Provide the (X, Y) coordinate of the cell's center where the given text is located.  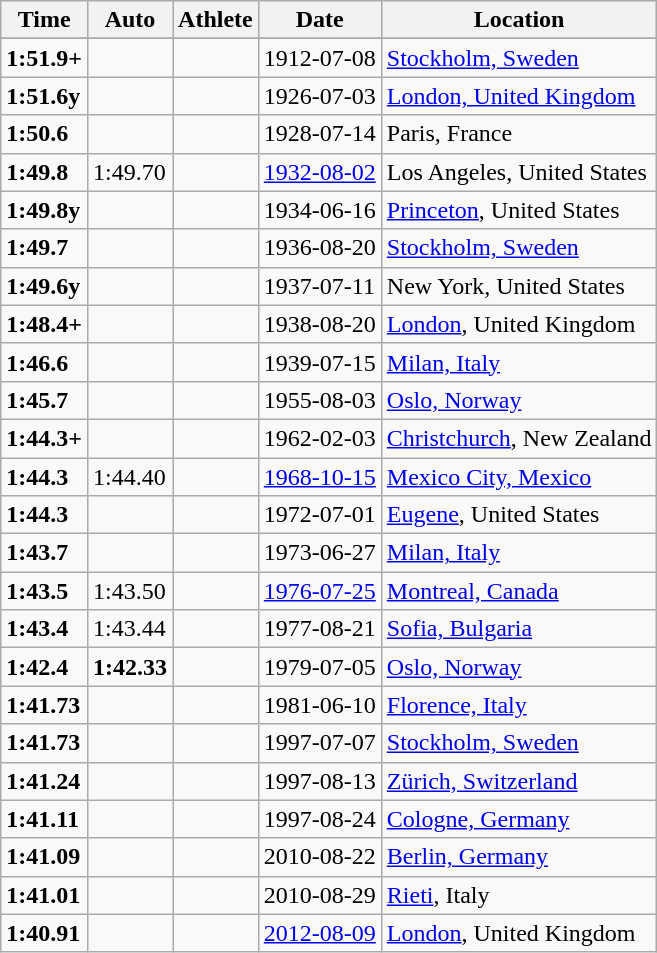
2010-08-22 (320, 857)
1934-06-16 (320, 210)
Location (519, 20)
1936-08-20 (320, 248)
1:45.7 (44, 400)
1:42.33 (130, 667)
1955-08-03 (320, 400)
1:43.7 (44, 553)
1997-08-13 (320, 781)
1:41.11 (44, 819)
Zürich, Switzerland (519, 781)
1981-06-10 (320, 705)
1926-07-03 (320, 96)
1976-07-25 (320, 591)
1937-07-11 (320, 286)
Princeton, United States (519, 210)
1:43.5 (44, 591)
Florence, Italy (519, 705)
1:46.6 (44, 362)
1:50.6 (44, 134)
Date (320, 20)
1:41.24 (44, 781)
1:44.40 (130, 477)
Auto (130, 20)
1:43.50 (130, 591)
1973-06-27 (320, 553)
Montreal, Canada (519, 591)
1:49.8y (44, 210)
1928-07-14 (320, 134)
1939-07-15 (320, 362)
Eugene, United States (519, 515)
Cologne, Germany (519, 819)
1938-08-20 (320, 324)
1:41.09 (44, 857)
1977-08-21 (320, 629)
1:49.70 (130, 172)
1:48.4+ (44, 324)
1:49.6y (44, 286)
1:43.44 (130, 629)
1:41.01 (44, 895)
Mexico City, Mexico (519, 477)
Paris, France (519, 134)
1:51.6y (44, 96)
1:44.3+ (44, 438)
Berlin, Germany (519, 857)
1962-02-03 (320, 438)
2012-08-09 (320, 933)
1912-07-08 (320, 58)
2010-08-29 (320, 895)
Time (44, 20)
1:43.4 (44, 629)
Sofia, Bulgaria (519, 629)
1972-07-01 (320, 515)
1:42.4 (44, 667)
Rieti, Italy (519, 895)
Athlete (216, 20)
1968-10-15 (320, 477)
1:49.8 (44, 172)
Los Angeles, United States (519, 172)
1:49.7 (44, 248)
1979-07-05 (320, 667)
New York, United States (519, 286)
1:40.91 (44, 933)
1997-08-24 (320, 819)
1932-08-02 (320, 172)
1:51.9+ (44, 58)
Christchurch, New Zealand (519, 438)
1997-07-07 (320, 743)
